Capture the cell that displays the provided text and extract its (X, Y) central coordinate. 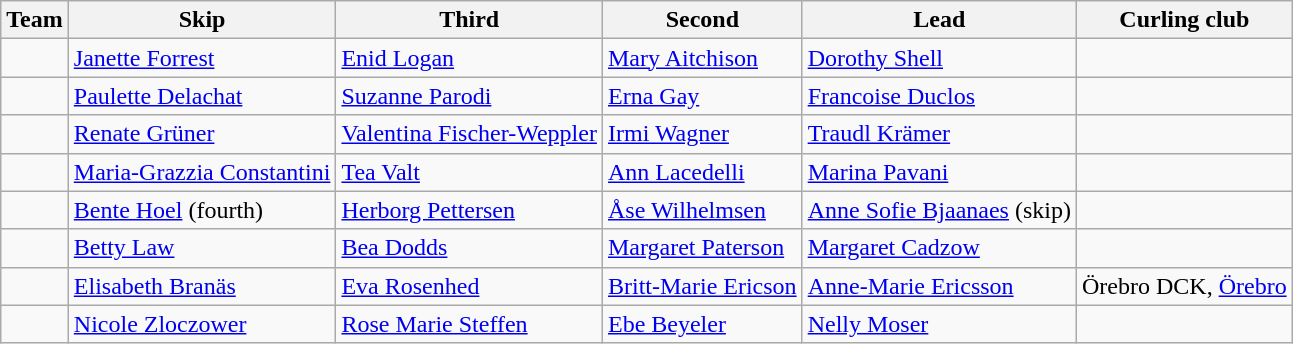
Tea Valt (470, 172)
Elisabeth Branäs (202, 286)
Paulette Delachat (202, 96)
Second (702, 20)
Örebro DCK, Örebro (1184, 286)
Britt-Marie Ericson (702, 286)
Irmi Wagner (702, 134)
Bea Dodds (470, 248)
Nelly Moser (939, 324)
Curling club (1184, 20)
Valentina Fischer-Weppler (470, 134)
Anne Sofie Bjaanaes (skip) (939, 210)
Nicole Zloczower (202, 324)
Bente Hoel (fourth) (202, 210)
Eva Rosenhed (470, 286)
Lead (939, 20)
Rose Marie Steffen (470, 324)
Traudl Krämer (939, 134)
Erna Gay (702, 96)
Dorothy Shell (939, 58)
Skip (202, 20)
Marina Pavani (939, 172)
Ann Lacedelli (702, 172)
Francoise Duclos (939, 96)
Team (35, 20)
Mary Aitchison (702, 58)
Maria-Grazzia Constantini (202, 172)
Enid Logan (470, 58)
Margaret Cadzow (939, 248)
Janette Forrest (202, 58)
Anne-Marie Ericsson (939, 286)
Third (470, 20)
Åse Wilhelmsen (702, 210)
Suzanne Parodi (470, 96)
Betty Law (202, 248)
Margaret Paterson (702, 248)
Herborg Pettersen (470, 210)
Renate Grüner (202, 134)
Ebe Beyeler (702, 324)
